Identify which cell holds the provided text, then report its [X, Y] central coordinate. 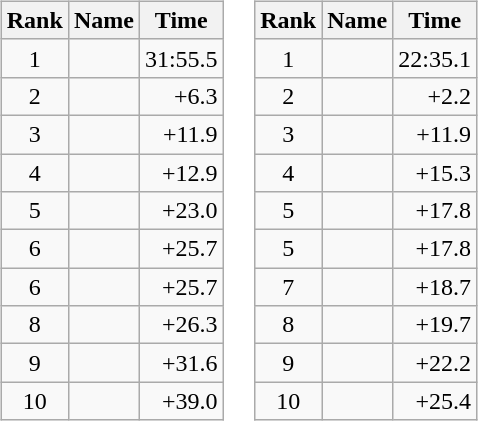
+26.3 [181, 325]
+2.2 [435, 96]
7 [288, 287]
+22.2 [435, 363]
+31.6 [181, 363]
+39.0 [181, 401]
+19.7 [435, 325]
+15.3 [435, 173]
31:55.5 [181, 58]
22:35.1 [435, 58]
+6.3 [181, 96]
+25.4 [435, 401]
+18.7 [435, 287]
+23.0 [181, 211]
+12.9 [181, 173]
